Detect which cell encompasses the target text, then output its (x, y) center coordinate. 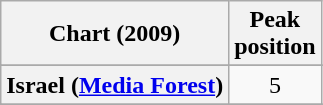
Chart (2009) (115, 34)
Israel (Media Forest) (115, 85)
5 (275, 85)
Peak position (275, 34)
